Capture the cell that displays the provided text and extract its [X, Y] central coordinate. 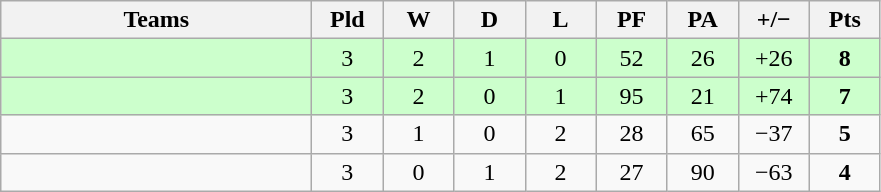
21 [702, 96]
−37 [774, 134]
Pts [844, 20]
Teams [156, 20]
L [560, 20]
Pld [348, 20]
52 [632, 58]
65 [702, 134]
−63 [774, 172]
26 [702, 58]
8 [844, 58]
PA [702, 20]
+/− [774, 20]
27 [632, 172]
W [418, 20]
95 [632, 96]
+26 [774, 58]
90 [702, 172]
PF [632, 20]
4 [844, 172]
7 [844, 96]
+74 [774, 96]
D [490, 20]
5 [844, 134]
28 [632, 134]
